Extract the [X, Y] coordinate from the center of the cell holding the provided text.  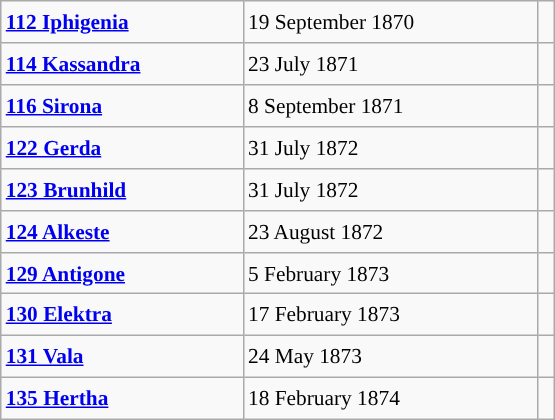
124 Alkeste [122, 231]
5 February 1873 [390, 273]
24 May 1873 [390, 357]
130 Elektra [122, 315]
122 Gerda [122, 148]
18 February 1874 [390, 399]
23 July 1871 [390, 64]
129 Antigone [122, 273]
114 Kassandra [122, 64]
17 February 1873 [390, 315]
19 September 1870 [390, 22]
135 Hertha [122, 399]
123 Brunhild [122, 189]
116 Sirona [122, 106]
112 Iphigenia [122, 22]
131 Vala [122, 357]
23 August 1872 [390, 231]
8 September 1871 [390, 106]
